From the cell containing the given text, extract its center point as [x, y] coordinate. 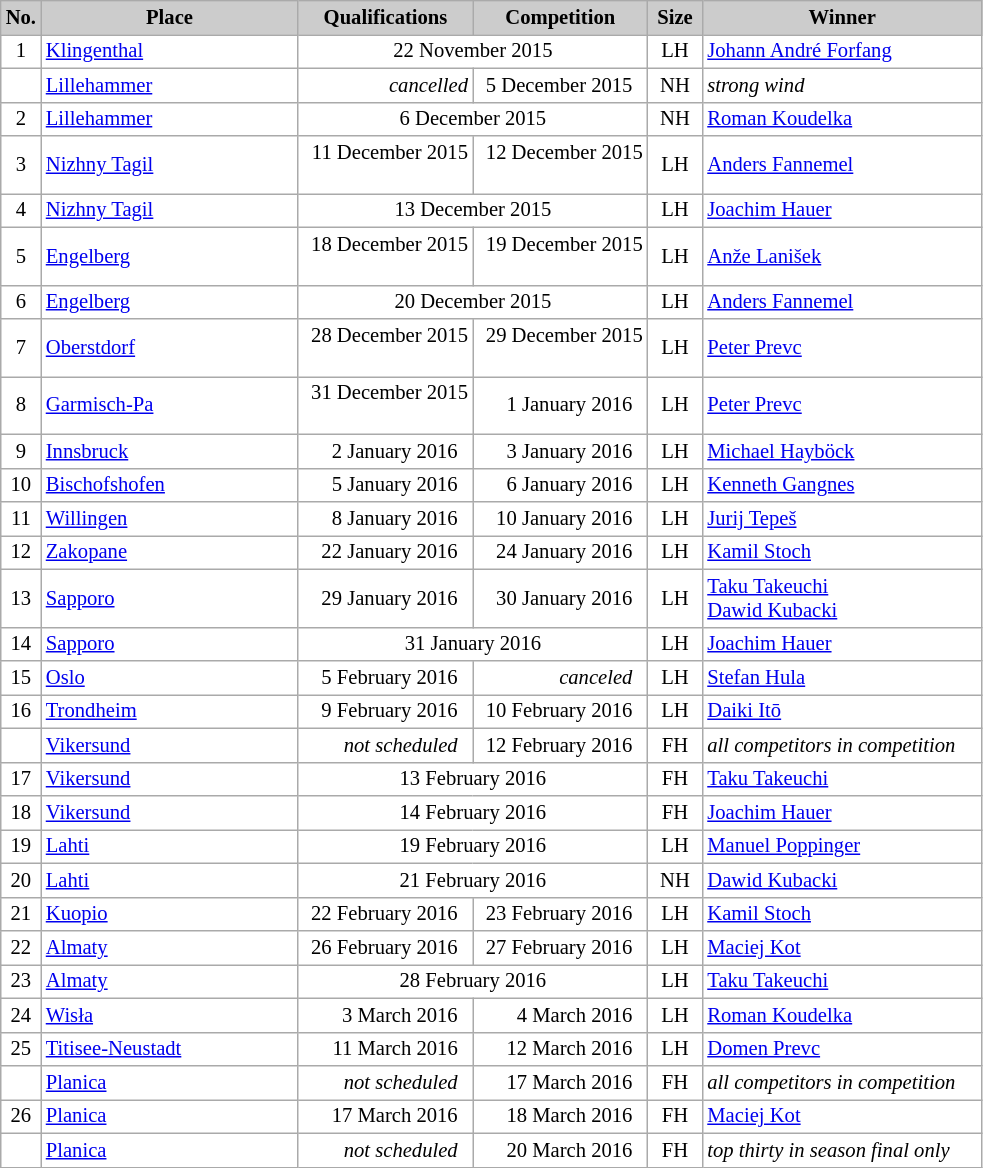
5 February 2016 [386, 677]
16 [21, 711]
29 December 2015 [560, 347]
23 [21, 981]
5 January 2016 [386, 485]
22 February 2016 [386, 914]
10 February 2016 [560, 711]
10 [21, 485]
19 December 2015 [560, 256]
24 January 2016 [560, 552]
Size [676, 17]
Domen Prevc [842, 1049]
21 [21, 914]
No. [21, 17]
9 [21, 451]
strong wind [842, 85]
12 December 2015 [560, 165]
Garmisch-Pa [170, 405]
Jurij Tepeš [842, 519]
17 [21, 779]
15 [21, 677]
6 December 2015 [473, 119]
24 [21, 1015]
Competition [560, 17]
cancelled [386, 85]
22 [21, 947]
13 December 2015 [473, 210]
13 [21, 598]
18 December 2015 [386, 256]
Winner [842, 17]
18 [21, 813]
11 December 2015 [386, 165]
5 [21, 256]
25 [21, 1049]
4 [21, 210]
Michael Hayböck [842, 451]
9 February 2016 [386, 711]
31 December 2015 [386, 405]
Dawid Kubacki [842, 880]
26 February 2016 [386, 947]
Johann André Forfang [842, 51]
Taku Takeuchi Dawid Kubacki [842, 598]
27 February 2016 [560, 947]
19 February 2016 [473, 846]
29 January 2016 [386, 598]
12 [21, 552]
2 January 2016 [386, 451]
28 December 2015 [386, 347]
6 January 2016 [560, 485]
Willingen [170, 519]
18 March 2016 [560, 1116]
2 [21, 119]
1 [21, 51]
22 November 2015 [473, 51]
Manuel Poppinger [842, 846]
20 December 2015 [473, 302]
Oberstdorf [170, 347]
6 [21, 302]
22 January 2016 [386, 552]
14 [21, 644]
3 [21, 165]
Trondheim [170, 711]
14 February 2016 [473, 813]
top thirty in season final only [842, 1150]
23 February 2016 [560, 914]
26 [21, 1116]
20 [21, 880]
12 March 2016 [560, 1049]
8 January 2016 [386, 519]
21 February 2016 [473, 880]
13 February 2016 [473, 779]
Bischofshofen [170, 485]
12 February 2016 [560, 745]
Zakopane [170, 552]
Qualifications [386, 17]
Daiki Itō [842, 711]
canceled [560, 677]
8 [21, 405]
3 January 2016 [560, 451]
3 March 2016 [386, 1015]
Wisła [170, 1015]
Place [170, 17]
1 January 2016 [560, 405]
Anže Lanišek [842, 256]
Klingenthal [170, 51]
5 December 2015 [560, 85]
10 January 2016 [560, 519]
Stefan Hula [842, 677]
11 [21, 519]
Titisee-Neustadt [170, 1049]
30 January 2016 [560, 598]
11 March 2016 [386, 1049]
20 March 2016 [560, 1150]
Innsbruck [170, 451]
19 [21, 846]
28 February 2016 [473, 981]
4 March 2016 [560, 1015]
Kenneth Gangnes [842, 485]
7 [21, 347]
Kuopio [170, 914]
Oslo [170, 677]
31 January 2016 [473, 644]
